Output the [X, Y] coordinate of the center of the cell containing the given text.  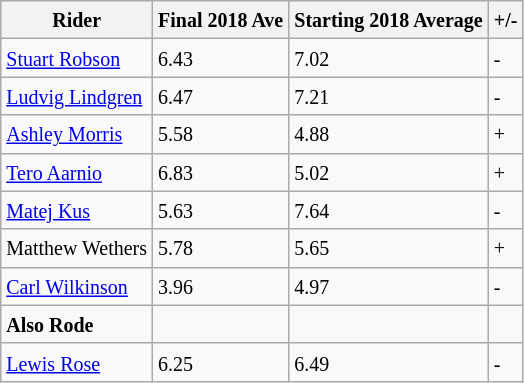
3.96 [221, 286]
Also Rode [77, 324]
4.88 [388, 134]
Starting 2018 Average [388, 20]
7.64 [388, 210]
5.65 [388, 248]
Ashley Morris [77, 134]
4.97 [388, 286]
5.58 [221, 134]
Carl Wilkinson [77, 286]
6.43 [221, 58]
Final 2018 Ave [221, 20]
Matthew Wethers [77, 248]
5.02 [388, 172]
Rider [77, 20]
6.25 [221, 362]
5.78 [221, 248]
Ludvig Lindgren [77, 96]
7.21 [388, 96]
Lewis Rose [77, 362]
Matej Kus [77, 210]
6.83 [221, 172]
6.47 [221, 96]
+/- [506, 20]
7.02 [388, 58]
5.63 [221, 210]
Stuart Robson [77, 58]
Tero Aarnio [77, 172]
6.49 [388, 362]
